Provide the (x, y) coordinate of the cell's center where the given text is located.  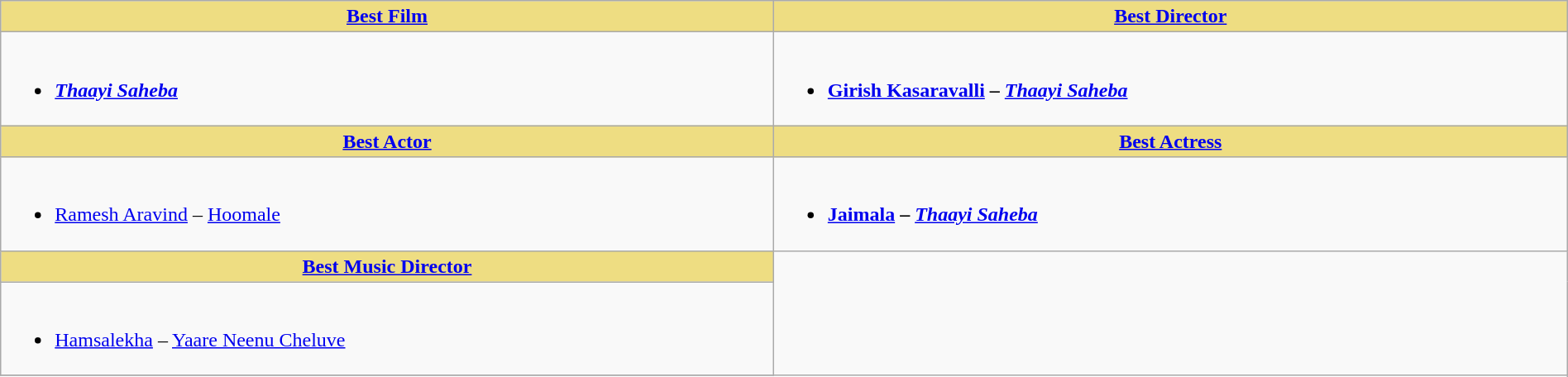
Hamsalekha – Yaare Neenu Cheluve (387, 329)
Jaimala – Thaayi Saheba (1170, 203)
Best Film (387, 17)
Ramesh Aravind – Hoomale (387, 203)
Best Music Director (387, 266)
Best Actor (387, 141)
Best Actress (1170, 141)
Best Director (1170, 17)
Girish Kasaravalli – Thaayi Saheba (1170, 79)
Thaayi Saheba (387, 79)
